Capture the cell that displays the provided text and extract its (X, Y) central coordinate. 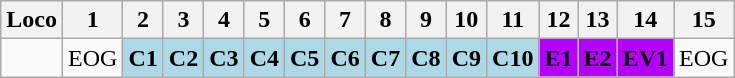
7 (345, 20)
10 (466, 20)
C5 (305, 58)
EV1 (645, 58)
15 (704, 20)
14 (645, 20)
4 (224, 20)
C6 (345, 58)
C2 (183, 58)
9 (426, 20)
12 (558, 20)
5 (264, 20)
C9 (466, 58)
E1 (558, 58)
C7 (385, 58)
13 (598, 20)
Loco (32, 20)
8 (385, 20)
11 (513, 20)
3 (183, 20)
C8 (426, 58)
6 (305, 20)
C10 (513, 58)
1 (92, 20)
C3 (224, 58)
C1 (143, 58)
E2 (598, 58)
2 (143, 20)
C4 (264, 58)
